For the text-containing cell, return its midpoint in [X, Y] coordinate format. 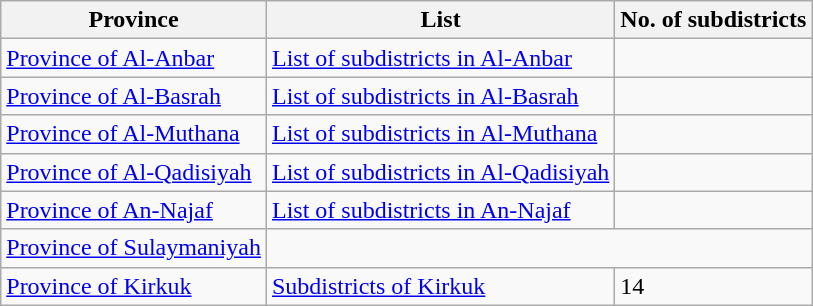
List of subdistricts in Al-Basrah [440, 96]
Province [134, 20]
Province of Al-Anbar [134, 58]
Province of Sulaymaniyah [134, 248]
Province of Al-Basrah [134, 96]
Province of An-Najaf [134, 210]
List of subdistricts in Al-Muthana [440, 134]
Subdistricts of Kirkuk [440, 286]
Province of Kirkuk [134, 286]
List of subdistricts in An-Najaf [440, 210]
14 [714, 286]
List [440, 20]
No. of subdistricts [714, 20]
Province of Al-Muthana [134, 134]
List of subdistricts in Al-Anbar [440, 58]
List of subdistricts in Al-Qadisiyah [440, 172]
Province of Al-Qadisiyah [134, 172]
